Output the [x, y] coordinate of the center of the cell containing the given text.  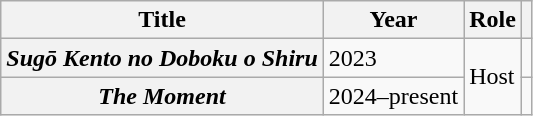
Host [493, 77]
Year [393, 20]
2023 [393, 58]
2024–present [393, 96]
Role [493, 20]
Title [162, 20]
The Moment [162, 96]
Sugō Kento no Doboku o Shiru [162, 58]
